For the text-containing cell, return its midpoint in (X, Y) coordinate format. 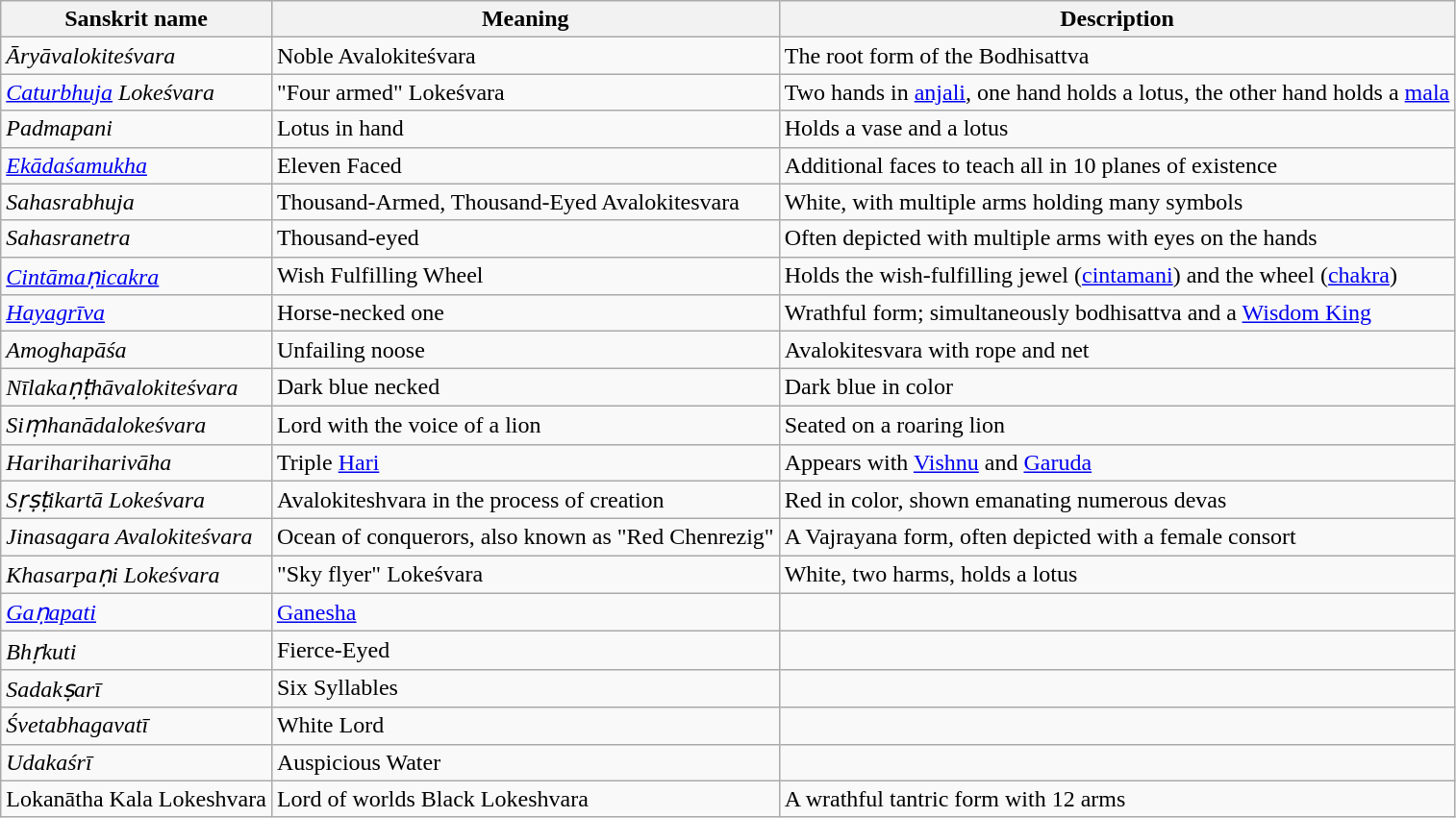
Ekādaśamukha (137, 165)
Sahasrabhuja (137, 202)
Gaṇapati (137, 612)
Seated on a roaring lion (1117, 425)
Auspicious Water (525, 762)
"Sky flyer" Lokeśvara (525, 575)
Additional faces to teach all in 10 planes of existence (1117, 165)
Siṃhanādalokeśvara (137, 425)
Thousand-eyed (525, 238)
Noble Avalokiteśvara (525, 56)
Harihariharivāha (137, 462)
Dark blue necked (525, 387)
Lord of worlds Black Lokeshvara (525, 799)
Khasarpaṇi Lokeśvara (137, 575)
Holds a vase and a lotus (1117, 129)
Description (1117, 19)
Ocean of conquerors, also known as "Red Chenrezig" (525, 537)
"Four armed" Lokeśvara (525, 92)
A wrathful tantric form with 12 arms (1117, 799)
Red in color, shown emanating numerous devas (1117, 500)
White Lord (525, 726)
Eleven Faced (525, 165)
Caturbhuja Lokeśvara (137, 92)
Padmapani (137, 129)
Holds the wish-fulfilling jewel (cintamani) and the wheel (chakra) (1117, 276)
Śvetabhagavatī (137, 726)
Six Syllables (525, 688)
Avalokitesvara with rope and net (1117, 350)
Lotus in hand (525, 129)
Appears with Vishnu and Garuda (1117, 462)
Sṛṣṭikartā Lokeśvara (137, 500)
Lord with the voice of a lion (525, 425)
Udakaśrī (137, 762)
Avalokiteshvara in the process of creation (525, 500)
Wish Fulfilling Wheel (525, 276)
Horse-necked one (525, 313)
Fierce-Eyed (525, 651)
The root form of the Bodhisattva (1117, 56)
Thousand-Armed, Thousand-Eyed Avalokitesvara (525, 202)
Two hands in anjali, one hand holds a lotus, the other hand holds a mala (1117, 92)
Lokanātha Kala Lokeshvara (137, 799)
Sanskrit name (137, 19)
Jinasagara Avalokiteśvara (137, 537)
Dark blue in color (1117, 387)
Sahasranetra (137, 238)
Nīlakaṇṭhāvalokiteśvara (137, 387)
Meaning (525, 19)
Often depicted with multiple arms with eyes on the hands (1117, 238)
Bhṛkuti (137, 651)
Sadakṣarī (137, 688)
White, with multiple arms holding many symbols (1117, 202)
Wrathful form; simultaneously bodhisattva and a Wisdom King (1117, 313)
Cintāmaṇicakra (137, 276)
Unfailing noose (525, 350)
Āryāvalokiteśvara (137, 56)
Ganesha (525, 612)
Hayagrīva (137, 313)
A Vajrayana form, often depicted with a female consort (1117, 537)
White, two harms, holds a lotus (1117, 575)
Triple Hari (525, 462)
Amoghapāśa (137, 350)
